Determine the (x, y) coordinate at the center of the cell enclosing the given text.  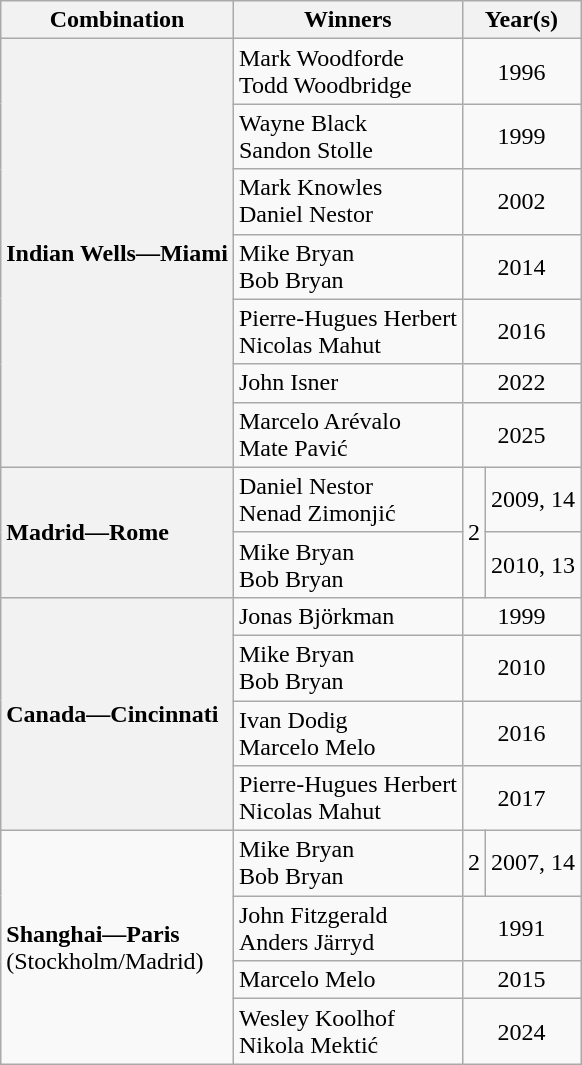
Daniel Nestor Nenad Zimonjić (348, 500)
2025 (521, 434)
Madrid—Rome (118, 532)
2015 (521, 980)
2007, 14 (532, 864)
Jonas Björkman (348, 616)
Indian Wells—Miami (118, 253)
Canada—Cincinnati (118, 714)
2002 (521, 202)
2009, 14 (532, 500)
Combination (118, 20)
Mark Woodforde Todd Woodbridge (348, 72)
2024 (521, 1032)
Year(s) (521, 20)
2010, 13 (532, 564)
2017 (521, 798)
Shanghai—Paris(Stockholm/Madrid) (118, 948)
1991 (521, 928)
Ivan Dodig Marcelo Melo (348, 732)
2014 (521, 266)
Wesley Koolhof Nikola Mektić (348, 1032)
John Fitzgerald Anders Järryd (348, 928)
2010 (521, 668)
Winners (348, 20)
Wayne Black Sandon Stolle (348, 136)
2022 (521, 383)
Marcelo Melo (348, 980)
Mark Knowles Daniel Nestor (348, 202)
John Isner (348, 383)
Marcelo Arévalo Mate Pavić (348, 434)
1996 (521, 72)
